Scan for the cell matching the given text and deliver its [X, Y] coordinate at center. 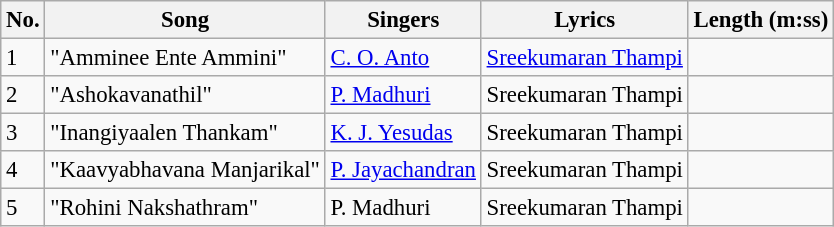
"Inangiyaalen Thankam" [185, 133]
Song [185, 20]
"Rohini Nakshathram" [185, 208]
K. J. Yesudas [403, 133]
2 [23, 95]
No. [23, 20]
5 [23, 208]
"Kaavyabhavana Manjarikal" [185, 170]
3 [23, 133]
4 [23, 170]
Singers [403, 20]
"Ashokavanathil" [185, 95]
Length (m:ss) [760, 20]
Lyrics [584, 20]
1 [23, 58]
P. Jayachandran [403, 170]
"Amminee Ente Ammini" [185, 58]
C. O. Anto [403, 58]
